Scan for the cell matching the given text and deliver its [X, Y] coordinate at center. 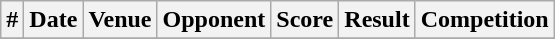
Score [305, 20]
Date [54, 20]
Venue [120, 20]
Result [377, 20]
Competition [484, 20]
Opponent [214, 20]
# [12, 20]
